Return the [X, Y] coordinate for the center point of the cell that contains the specified text.  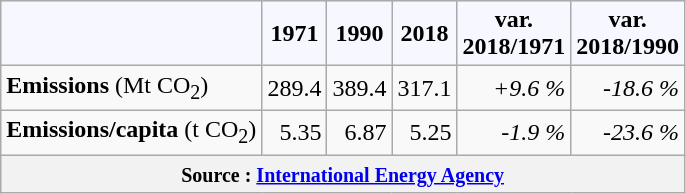
-18.6 % [628, 88]
2018 [424, 34]
1990 [360, 34]
-23.6 % [628, 132]
5.35 [294, 132]
Emissions/capita (t CO2) [132, 132]
6.87 [360, 132]
389.4 [360, 88]
-1.9 % [514, 132]
+9.6 % [514, 88]
1971 [294, 34]
Source : International Energy Agency [343, 173]
Emissions (Mt CO2) [132, 88]
5.25 [424, 132]
var.2018/1990 [628, 34]
var.2018/1971 [514, 34]
289.4 [294, 88]
317.1 [424, 88]
